For the text-containing cell, return its midpoint in [X, Y] coordinate format. 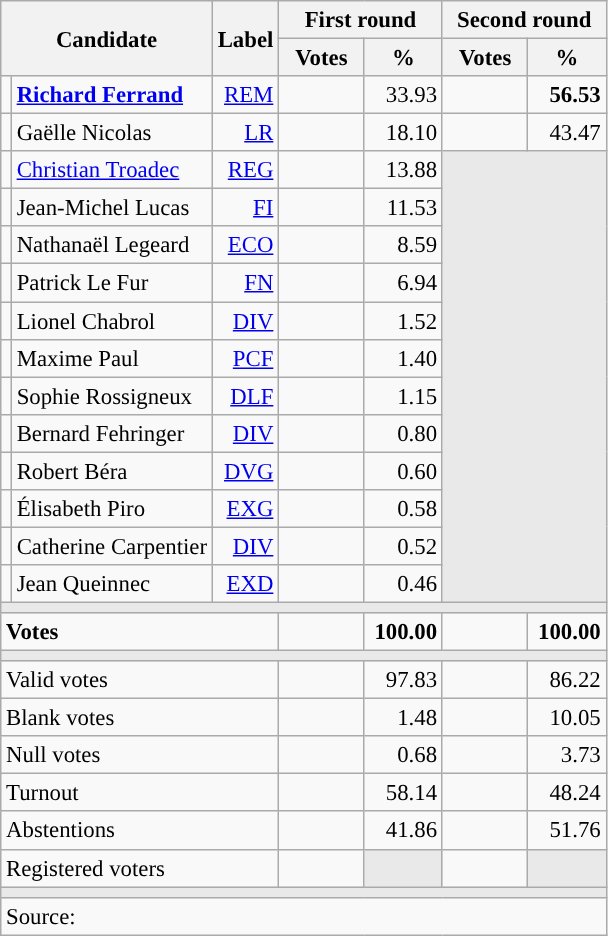
86.22 [567, 680]
Robert Béra [112, 471]
Bernard Fehringer [112, 433]
EXD [245, 584]
FN [245, 283]
DVG [245, 471]
Label [245, 38]
Lionel Chabrol [112, 321]
3.73 [567, 755]
Valid votes [140, 680]
51.76 [567, 831]
0.52 [403, 546]
0.58 [403, 509]
11.53 [403, 208]
LR [245, 133]
Source: [304, 916]
Candidate [107, 38]
10.05 [567, 718]
REM [245, 95]
Nathanaël Legeard [112, 245]
0.80 [403, 433]
0.46 [403, 584]
FI [245, 208]
Sophie Rossigneux [112, 396]
DLF [245, 396]
43.47 [567, 133]
48.24 [567, 793]
Second round [524, 20]
58.14 [403, 793]
97.83 [403, 680]
Patrick Le Fur [112, 283]
PCF [245, 358]
Registered voters [140, 868]
1.48 [403, 718]
Turnout [140, 793]
0.60 [403, 471]
0.68 [403, 755]
Maxime Paul [112, 358]
33.93 [403, 95]
EXG [245, 509]
Jean Queinnec [112, 584]
Catherine Carpentier [112, 546]
ECO [245, 245]
8.59 [403, 245]
Christian Troadec [112, 170]
6.94 [403, 283]
Élisabeth Piro [112, 509]
41.86 [403, 831]
13.88 [403, 170]
Richard Ferrand [112, 95]
Gaëlle Nicolas [112, 133]
REG [245, 170]
First round [361, 20]
Abstentions [140, 831]
1.52 [403, 321]
1.15 [403, 396]
1.40 [403, 358]
18.10 [403, 133]
Null votes [140, 755]
56.53 [567, 95]
Jean-Michel Lucas [112, 208]
Blank votes [140, 718]
